Provide the (x, y) coordinate of the cell's center where the given text is located.  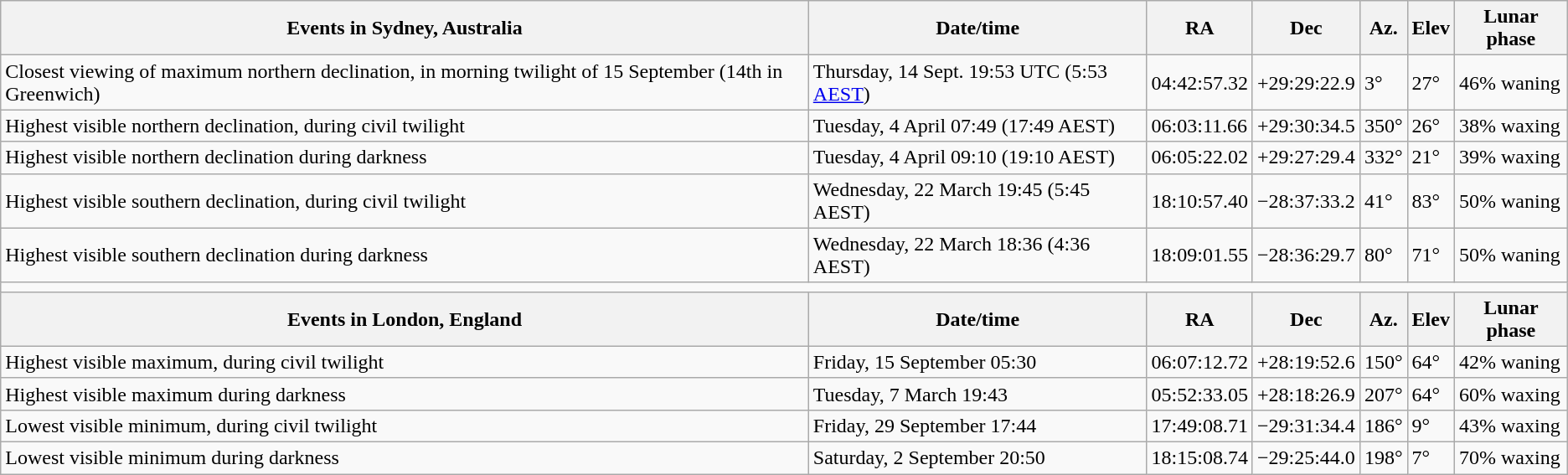
42% waning (1511, 362)
Wednesday, 22 March 18:36 (4:36 AEST) (977, 255)
18:09:01.55 (1199, 255)
06:03:11.66 (1199, 126)
186° (1384, 426)
41° (1384, 201)
Tuesday, 4 April 09:10 (19:10 AEST) (977, 157)
−28:37:33.2 (1306, 201)
Highest visible northern declination during darkness (405, 157)
+29:30:34.5 (1306, 126)
83° (1431, 201)
Highest visible southern declination during darkness (405, 255)
46% waning (1511, 82)
Tuesday, 4 April 07:49 (17:49 AEST) (977, 126)
150° (1384, 362)
80° (1384, 255)
06:07:12.72 (1199, 362)
71° (1431, 255)
Saturday, 2 September 20:50 (977, 457)
Friday, 29 September 17:44 (977, 426)
Highest visible southern declination, during civil twilight (405, 201)
+29:27:29.4 (1306, 157)
21° (1431, 157)
05:52:33.05 (1199, 394)
Events in London, England (405, 318)
−29:25:44.0 (1306, 457)
17:49:08.71 (1199, 426)
Friday, 15 September 05:30 (977, 362)
9° (1431, 426)
Events in Sydney, Australia (405, 28)
+28:18:26.9 (1306, 394)
06:05:22.02 (1199, 157)
Tuesday, 7 March 19:43 (977, 394)
198° (1384, 457)
207° (1384, 394)
350° (1384, 126)
27° (1431, 82)
−29:31:34.4 (1306, 426)
26° (1431, 126)
38% waxing (1511, 126)
43% waxing (1511, 426)
Closest viewing of maximum northern declination, in morning twilight of 15 September (14th in Greenwich) (405, 82)
3° (1384, 82)
Highest visible maximum, during civil twilight (405, 362)
−28:36:29.7 (1306, 255)
Highest visible northern declination, during civil twilight (405, 126)
60% waxing (1511, 394)
04:42:57.32 (1199, 82)
332° (1384, 157)
+29:29:22.9 (1306, 82)
+28:19:52.6 (1306, 362)
Lowest visible minimum during darkness (405, 457)
Highest visible maximum during darkness (405, 394)
Thursday, 14 Sept. 19:53 UTC (5:53 AEST) (977, 82)
70% waxing (1511, 457)
18:15:08.74 (1199, 457)
39% waxing (1511, 157)
18:10:57.40 (1199, 201)
7° (1431, 457)
Lowest visible minimum, during civil twilight (405, 426)
Wednesday, 22 March 19:45 (5:45 AEST) (977, 201)
